Identify which cell holds the provided text, then report its [x, y] central coordinate. 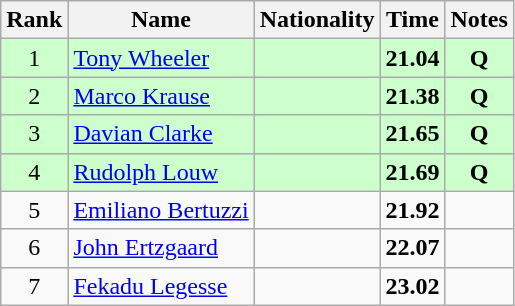
21.38 [412, 96]
Rudolph Louw [161, 172]
22.07 [412, 248]
Rank [34, 20]
21.65 [412, 134]
21.04 [412, 58]
Davian Clarke [161, 134]
1 [34, 58]
4 [34, 172]
21.69 [412, 172]
Tony Wheeler [161, 58]
2 [34, 96]
21.92 [412, 210]
Marco Krause [161, 96]
6 [34, 248]
23.02 [412, 286]
Fekadu Legesse [161, 286]
3 [34, 134]
Emiliano Bertuzzi [161, 210]
5 [34, 210]
Time [412, 20]
Notes [479, 20]
John Ertzgaard [161, 248]
Name [161, 20]
Nationality [317, 20]
7 [34, 286]
